Scan for the cell matching the given text and deliver its [X, Y] coordinate at center. 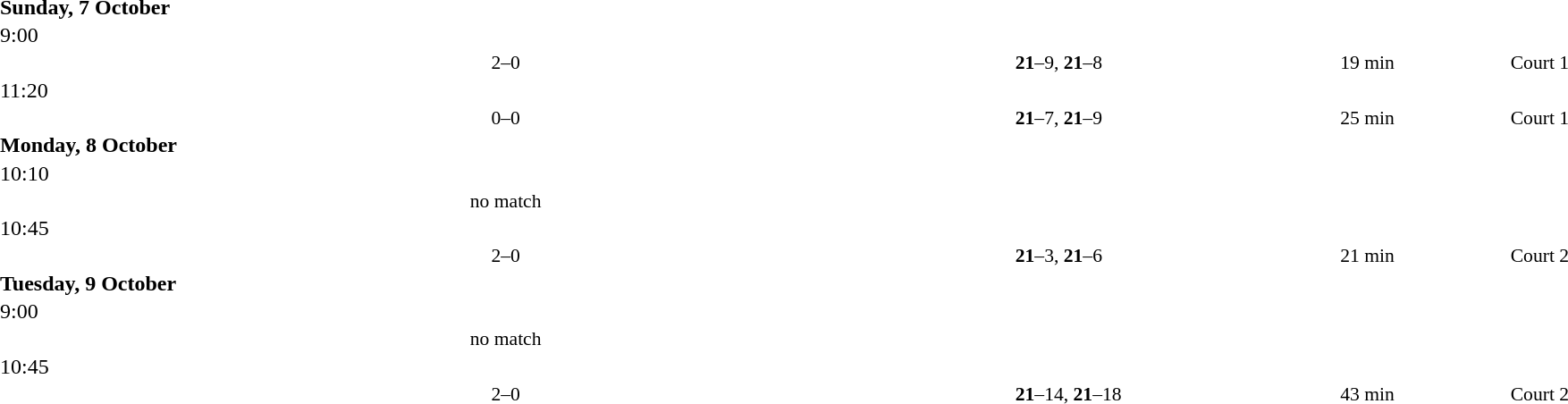
21 min [1423, 256]
19 min [1423, 63]
25 min [1423, 118]
21–7, 21–9 [1176, 118]
21–3, 21–6 [1176, 256]
21–9, 21–8 [1176, 63]
0–0 [506, 118]
